Locate the cell with the specified text and output its [X, Y] center coordinate. 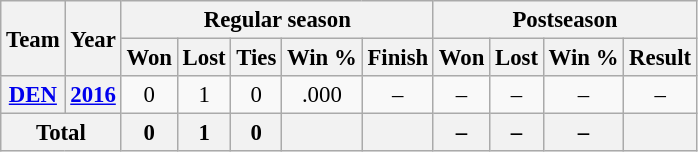
DEN [33, 95]
.000 [322, 95]
Postseason [564, 20]
Regular season [277, 20]
2016 [93, 95]
Ties [256, 58]
Total [61, 133]
Result [660, 58]
Team [33, 38]
Finish [398, 58]
Year [93, 38]
